Search for the cell housing the specified text and yield its (X, Y) center coordinate. 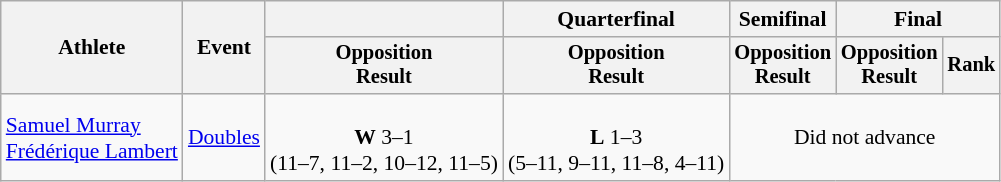
W 3–1(11–7, 11–2, 10–12, 11–5) (384, 138)
Quarterfinal (616, 19)
Athlete (92, 48)
Final (918, 19)
Event (224, 48)
Rank (972, 66)
Did not advance (864, 138)
Doubles (224, 138)
L 1–3(5–11, 9–11, 11–8, 4–11) (616, 138)
Samuel MurrayFrédérique Lambert (92, 138)
Semifinal (782, 19)
